From the cell containing the given text, extract its center point as (X, Y) coordinate. 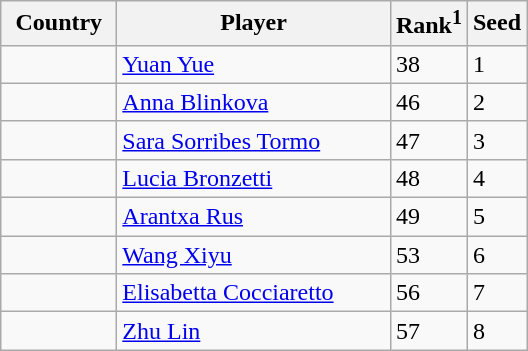
48 (428, 178)
Arantxa Rus (254, 217)
Sara Sorribes Tormo (254, 140)
46 (428, 102)
3 (496, 140)
4 (496, 178)
57 (428, 331)
2 (496, 102)
Yuan Yue (254, 64)
6 (496, 255)
38 (428, 64)
Country (59, 24)
Lucia Bronzetti (254, 178)
5 (496, 217)
Zhu Lin (254, 331)
56 (428, 293)
Player (254, 24)
49 (428, 217)
7 (496, 293)
53 (428, 255)
Seed (496, 24)
Anna Blinkova (254, 102)
Elisabetta Cocciaretto (254, 293)
1 (496, 64)
Wang Xiyu (254, 255)
8 (496, 331)
47 (428, 140)
Rank1 (428, 24)
